For the text-containing cell, return its midpoint in (X, Y) coordinate format. 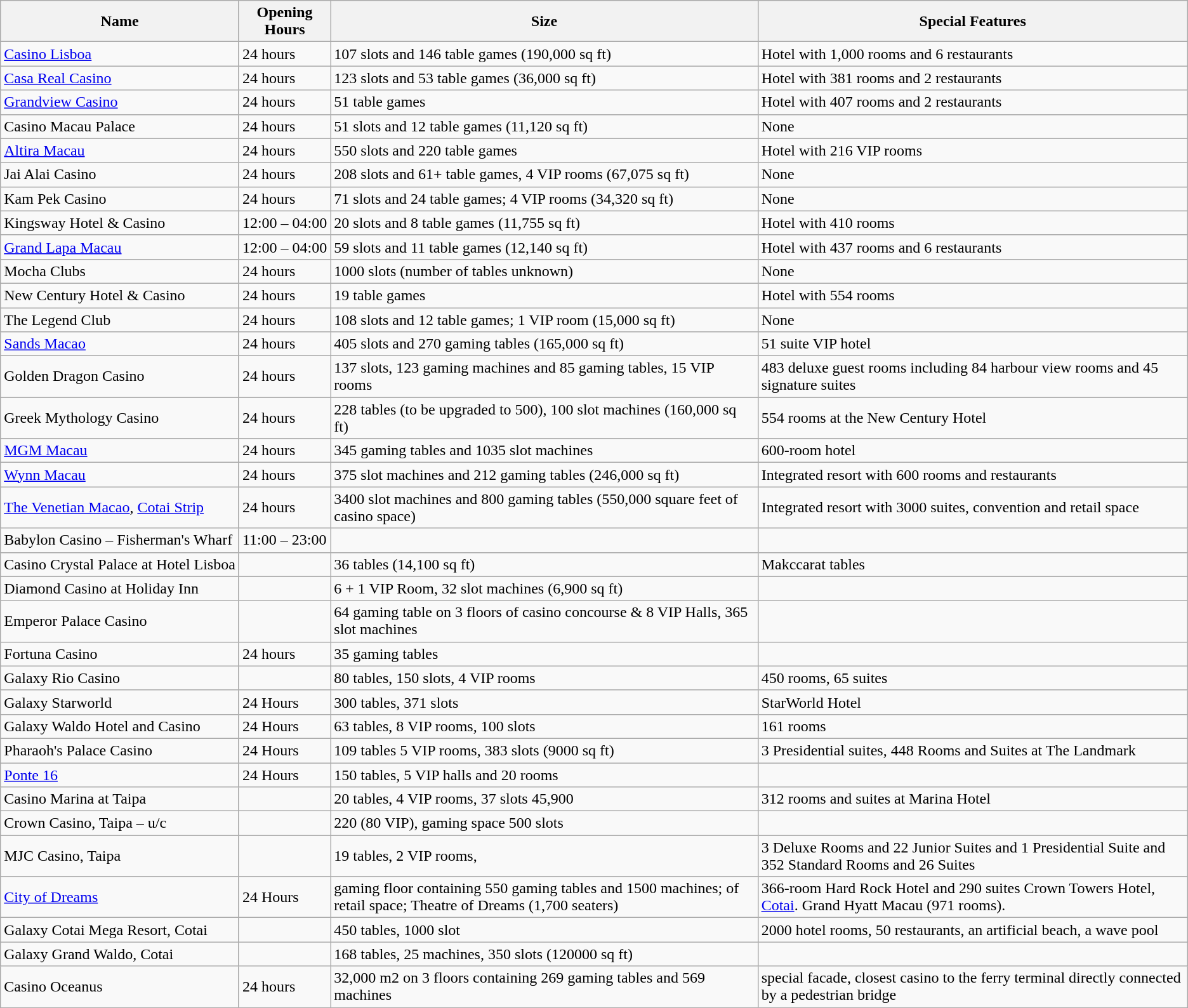
20 tables, 4 VIP rooms, 37 slots 45,900 (544, 799)
550 slots and 220 table games (544, 150)
375 slot machines and 212 gaming tables (246,000 sq ft) (544, 475)
Grand Lapa Macau (120, 247)
19 table games (544, 295)
150 tables, 5 VIP halls and 20 rooms (544, 775)
Sands Macao (120, 344)
220 (80 VIP), gaming space 500 slots (544, 823)
168 tables, 25 machines, 350 slots (120000 sq ft) (544, 954)
Hotel with 1,000 rooms and 6 restaurants (972, 54)
483 deluxe guest rooms including 84 harbour view rooms and 45 signature suites (972, 377)
StarWorld Hotel (972, 702)
Babylon Casino – Fisherman's Wharf (120, 540)
300 tables, 371 slots (544, 702)
71 slots and 24 table games; 4 VIP rooms (34,320 sq ft) (544, 199)
Casino Crystal Palace at Hotel Lisboa (120, 564)
109 tables 5 VIP rooms, 383 slots (9000 sq ft) (544, 750)
3400 slot machines and 800 gaming tables (550,000 square feet of casino space) (544, 508)
63 tables, 8 VIP rooms, 100 slots (544, 726)
special facade, closest casino to the ferry terminal directly connected by a pedestrian bridge (972, 986)
59 slots and 11 table games (12,140 sq ft) (544, 247)
19 tables, 2 VIP rooms, (544, 856)
Pharaoh's Palace Casino (120, 750)
Hotel with 407 rooms and 2 restaurants (972, 102)
Casa Real Casino (120, 78)
345 gaming tables and 1035 slot machines (544, 451)
Greek Mythology Casino (120, 418)
Altira Macau (120, 150)
600-room hotel (972, 451)
MJC Casino, Taipa (120, 856)
Hotel with 437 rooms and 6 restaurants (972, 247)
64 gaming table on 3 floors of casino concourse & 8 VIP Halls, 365 slot machines (544, 621)
Special Features (972, 22)
405 slots and 270 gaming tables (165,000 sq ft) (544, 344)
Opening Hours (284, 22)
312 rooms and suites at Marina Hotel (972, 799)
Casino Macau Palace (120, 126)
City of Dreams (120, 898)
Mocha Clubs (120, 271)
32,000 m2 on 3 floors containing 269 gaming tables and 569 machines (544, 986)
80 tables, 150 slots, 4 VIP rooms (544, 678)
Wynn Macau (120, 475)
1000 slots (number of tables unknown) (544, 271)
Hotel with 410 rooms (972, 223)
Name (120, 22)
208 slots and 61+ table games, 4 VIP rooms (67,075 sq ft) (544, 175)
Hotel with 216 VIP rooms (972, 150)
6 + 1 VIP Room, 32 slot machines (6,900 sq ft) (544, 588)
Fortuna Casino (120, 654)
228 tables (to be upgraded to 500), 100 slot machines (160,000 sq ft) (544, 418)
2000 hotel rooms, 50 restaurants, an artificial beach, a wave pool (972, 930)
108 slots and 12 table games; 1 VIP room (15,000 sq ft) (544, 319)
107 slots and 146 table games (190,000 sq ft) (544, 54)
51 slots and 12 table games (11,120 sq ft) (544, 126)
New Century Hotel & Casino (120, 295)
Casino Marina at Taipa (120, 799)
Integrated resort with 3000 suites, convention and retail space (972, 508)
Ponte 16 (120, 775)
Galaxy Starworld (120, 702)
366-room Hard Rock Hotel and 290 suites Crown Towers Hotel, Cotai. Grand Hyatt Macau (971 rooms). (972, 898)
The Venetian Macao, Cotai Strip (120, 508)
Emperor Palace Casino (120, 621)
123 slots and 53 table games (36,000 sq ft) (544, 78)
51 table games (544, 102)
Galaxy Waldo Hotel and Casino (120, 726)
36 tables (14,100 sq ft) (544, 564)
450 tables, 1000 slot (544, 930)
gaming floor containing 550 gaming tables and 1500 machines; of retail space; Theatre of Dreams (1,700 seaters) (544, 898)
Integrated resort with 600 rooms and restaurants (972, 475)
554 rooms at the New Century Hotel (972, 418)
Golden Dragon Casino (120, 377)
Galaxy Rio Casino (120, 678)
3 Presidential suites, 448 Rooms and Suites at The Landmark (972, 750)
The Legend Club (120, 319)
Kingsway Hotel & Casino (120, 223)
Jai Alai Casino (120, 175)
Casino Lisboa (120, 54)
Casino Oceanus (120, 986)
51 suite VIP hotel (972, 344)
Size (544, 22)
450 rooms, 65 suites (972, 678)
161 rooms (972, 726)
Hotel with 381 rooms and 2 restaurants (972, 78)
Kam Pek Casino (120, 199)
Crown Casino, Taipa – u/c (120, 823)
20 slots and 8 table games (11,755 sq ft) (544, 223)
Galaxy Cotai Mega Resort, Cotai (120, 930)
MGM Macau (120, 451)
35 gaming tables (544, 654)
Grandview Casino (120, 102)
Makccarat tables (972, 564)
Diamond Casino at Holiday Inn (120, 588)
11:00 – 23:00 (284, 540)
Galaxy Grand Waldo, Cotai (120, 954)
137 slots, 123 gaming machines and 85 gaming tables, 15 VIP rooms (544, 377)
Hotel with 554 rooms (972, 295)
3 Deluxe Rooms and 22 Junior Suites and 1 Presidential Suite and 352 Standard Rooms and 26 Suites (972, 856)
